From the cell containing the given text, extract its center point as [X, Y] coordinate. 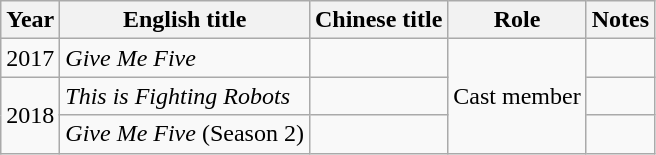
Chinese title [378, 20]
2018 [30, 115]
Role [517, 20]
This is Fighting Robots [185, 96]
Year [30, 20]
2017 [30, 58]
English title [185, 20]
Cast member [517, 96]
Give Me Five [185, 58]
Notes [620, 20]
Give Me Five (Season 2) [185, 134]
